Locate the cell with the specified text and output its (X, Y) center coordinate. 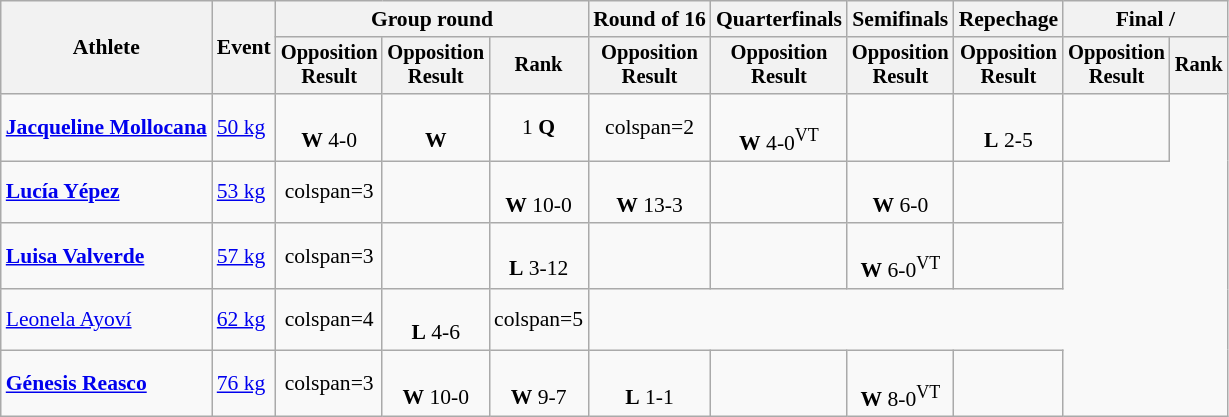
Lucía Yépez (106, 192)
57 kg (244, 256)
Final / (1145, 19)
Jacqueline Mollocana (106, 128)
colspan=2 (650, 128)
1 Q (538, 128)
Semifinals (900, 19)
50 kg (244, 128)
76 kg (244, 384)
W 8-0VT (900, 384)
colspan=5 (538, 320)
Repechage (1009, 19)
Génesis Reasco (106, 384)
53 kg (244, 192)
W 6-0VT (900, 256)
L 2-5 (1009, 128)
W 6-0 (900, 192)
W 4-0 (330, 128)
W 13-3 (650, 192)
colspan=4 (330, 320)
Luisa Valverde (106, 256)
Quarterfinals (779, 19)
W 9-7 (538, 384)
Group round (432, 19)
L 4-6 (436, 320)
Event (244, 48)
Athlete (106, 48)
W (436, 128)
W 4-0VT (779, 128)
L 1-1 (650, 384)
62 kg (244, 320)
Leonela Ayoví (106, 320)
Round of 16 (650, 19)
L 3-12 (538, 256)
